Capture the cell that displays the provided text and extract its (x, y) central coordinate. 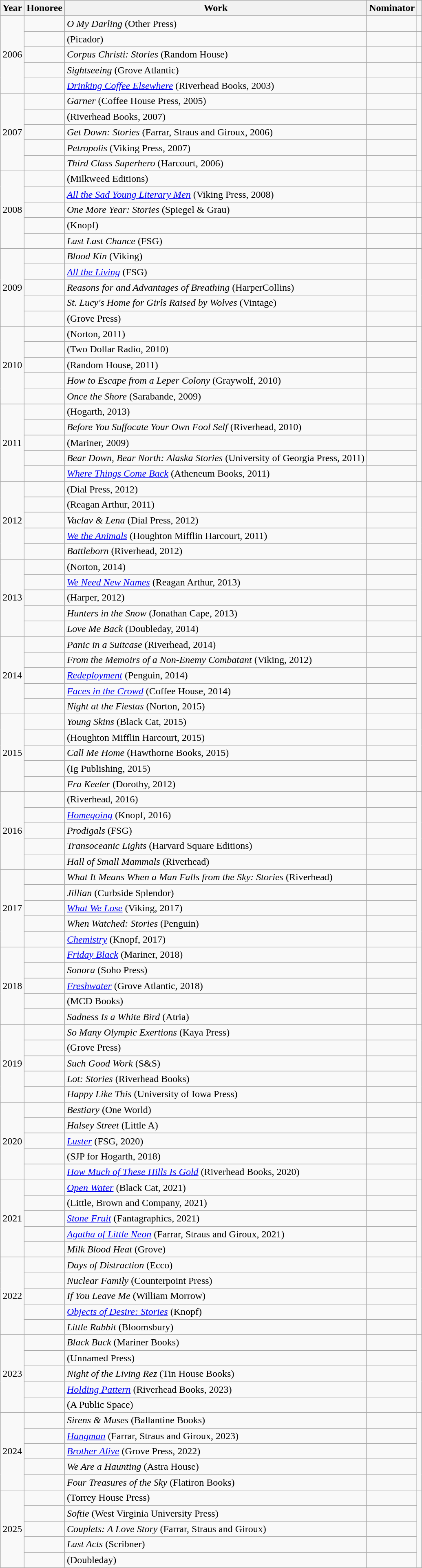
How Much of These Hills Is Gold (Riverhead Books, 2020) (215, 1172)
One More Year: Stories (Spiegel & Grau) (215, 210)
All the Sad Young Literary Men (Viking Press, 2008) (215, 194)
(Dial Press, 2012) (215, 489)
Little Rabbit (Bloomsbury) (215, 1327)
How to Escape from a Leper Colony (Graywolf, 2010) (215, 380)
2016 (12, 830)
If You Leave Me (William Morrow) (215, 1296)
Panic in a Suitcase (Riverhead, 2014) (215, 644)
(Unnamed Press) (215, 1358)
(Mariner, 2009) (215, 442)
Luster (FSG, 2020) (215, 1141)
Night at the Fiestas (Norton, 2015) (215, 707)
2012 (12, 520)
Agatha of Little Neon (Farrar, Straus and Giroux, 2021) (215, 1234)
Young Skins (Black Cat, 2015) (215, 722)
(Norton, 2014) (215, 567)
Hall of Small Mammals (Riverhead) (215, 861)
(Doubleday) (215, 1560)
Jillian (Curbside Splendor) (215, 892)
Sadness Is a White Bird (Atria) (215, 1017)
Days of Distraction (Ecco) (215, 1265)
Open Water (Black Cat, 2021) (215, 1188)
Friday Black (Mariner, 2018) (215, 955)
Nuclear Family (Counterpoint Press) (215, 1281)
Four Treasures of the Sky (Flatiron Books) (215, 1482)
Hunters in the Snow (Jonathan Cape, 2013) (215, 613)
Sonora (Soho Press) (215, 970)
Year (12, 8)
Where Things Come Back (Atheneum Books, 2011) (215, 474)
We the Animals (Houghton Mifflin Harcourt, 2011) (215, 536)
Fra Keeler (Dorothy, 2012) (215, 784)
We Are a Haunting (Astra House) (215, 1467)
From the Memoirs of a Non-Enemy Combatant (Viking, 2012) (215, 660)
(A Public Space) (215, 1405)
Such Good Work (S&S) (215, 1063)
What It Means When a Man Falls from the Sky: Stories (Riverhead) (215, 877)
Holding Pattern (Riverhead Books, 2023) (215, 1389)
Night of the Living Rez (Tin House Books) (215, 1374)
Reasons for and Advantages of Breathing (HarperCollins) (215, 287)
Honoree (45, 8)
Halsey Street (Little A) (215, 1125)
Petropolis (Viking Press, 2007) (215, 148)
2023 (12, 1374)
Drinking Coffee Elsewhere (Riverhead Books, 2003) (215, 86)
(Ig Publishing, 2015) (215, 769)
2015 (12, 753)
What We Lose (Viking, 2017) (215, 908)
Before You Suffocate Your Own Fool Self (Riverhead, 2010) (215, 427)
Garner (Coffee House Press, 2005) (215, 101)
(Milkweed Editions) (215, 179)
Prodigals (FSG) (215, 830)
Once the Shore (Sarabande, 2009) (215, 396)
Blood Kin (Viking) (215, 256)
Get Down: Stories (Farrar, Straus and Giroux, 2006) (215, 132)
2019 (12, 1063)
Sirens & Muses (Ballantine Books) (215, 1420)
St. Lucy's Home for Girls Raised by Wolves (Vintage) (215, 303)
Softie (West Virginia University Press) (215, 1513)
Freshwater (Grove Atlantic, 2018) (215, 986)
Redeployment (Penguin, 2014) (215, 675)
Call Me Home (Hawthorne Books, 2015) (215, 753)
Last Acts (Scribner) (215, 1544)
(Houghton Mifflin Harcourt, 2015) (215, 738)
(Two Dollar Radio, 2010) (215, 349)
When Watched: Stories (Penguin) (215, 923)
(Picador) (215, 39)
(Norton, 2011) (215, 334)
Black Buck (Mariner Books) (215, 1343)
(Reagan Arthur, 2011) (215, 505)
Objects of Desire: Stories (Knopf) (215, 1312)
So Many Olympic Exertions (Kaya Press) (215, 1032)
(Little, Brown and Company, 2021) (215, 1203)
2014 (12, 675)
(Hogarth, 2013) (215, 411)
2020 (12, 1141)
2013 (12, 598)
Sightseeing (Grove Atlantic) (215, 70)
Happy Like This (University of Iowa Press) (215, 1094)
(Knopf) (215, 225)
(SJP for Hogarth, 2018) (215, 1156)
Homegoing (Knopf, 2016) (215, 815)
Stone Fruit (Fantagraphics, 2021) (215, 1219)
2009 (12, 287)
Last Last Chance (FSG) (215, 241)
2006 (12, 55)
Nominator (392, 8)
(Torrey House Press) (215, 1498)
2018 (12, 986)
Chemistry (Knopf, 2017) (215, 939)
Bear Down, Bear North: Alaska Stories (University of Georgia Press, 2011) (215, 458)
2024 (12, 1451)
Corpus Christi: Stories (Random House) (215, 55)
O My Darling (Other Press) (215, 24)
2008 (12, 210)
Love Me Back (Doubleday, 2014) (215, 629)
Couplets: A Love Story (Farrar, Straus and Giroux) (215, 1529)
2021 (12, 1219)
All the Living (FSG) (215, 272)
2022 (12, 1296)
2007 (12, 132)
2010 (12, 365)
2025 (12, 1529)
Vaclav & Lena (Dial Press, 2012) (215, 520)
Faces in the Crowd (Coffee House, 2014) (215, 691)
Lot: Stories (Riverhead Books) (215, 1079)
Milk Blood Heat (Grove) (215, 1250)
Hangman (Farrar, Straus and Giroux, 2023) (215, 1435)
Brother Alive (Grove Press, 2022) (215, 1451)
Transoceanic Lights (Harvard Square Editions) (215, 846)
(Riverhead Books, 2007) (215, 117)
Battleborn (Riverhead, 2012) (215, 551)
We Need New Names (Reagan Arthur, 2013) (215, 582)
2011 (12, 442)
(MCD Books) (215, 1001)
(Riverhead, 2016) (215, 799)
(Harper, 2012) (215, 598)
Work (215, 8)
2017 (12, 908)
Third Class Superhero (Harcourt, 2006) (215, 163)
(Random House, 2011) (215, 365)
Bestiary (One World) (215, 1110)
